For the text-containing cell, return its midpoint in [x, y] coordinate format. 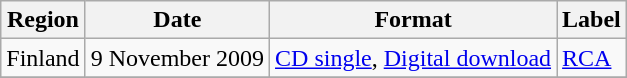
Format [414, 20]
RCA [592, 58]
Label [592, 20]
9 November 2009 [177, 58]
Region [43, 20]
CD single, Digital download [414, 58]
Date [177, 20]
Finland [43, 58]
